Pinpoint the cell where the given text exists, returning its [x, y] midpoint coordinate. 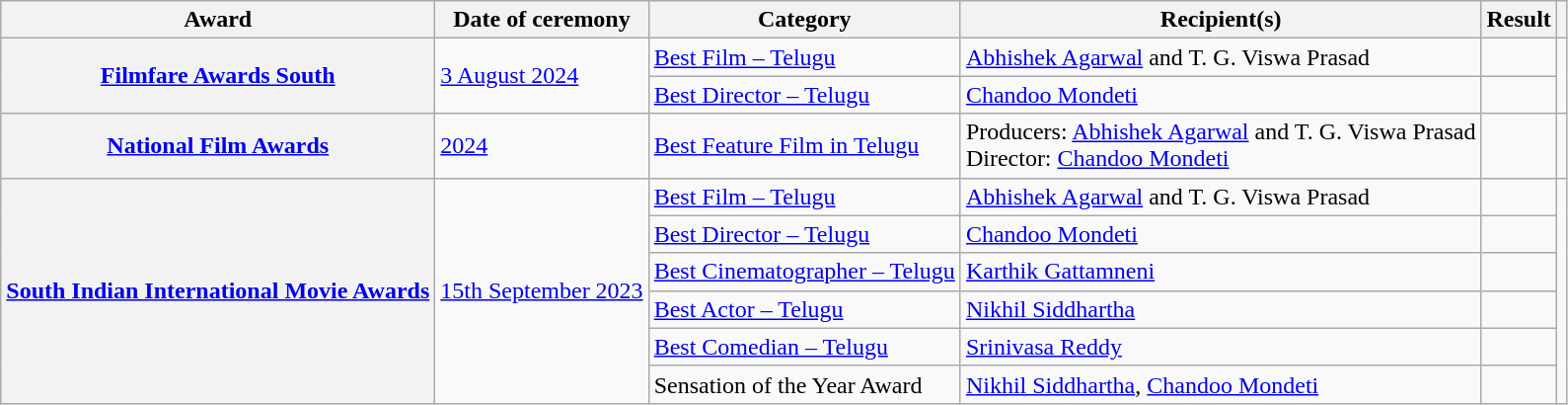
15th September 2023 [542, 290]
Date of ceremony [542, 20]
Filmfare Awards South [218, 76]
Result [1519, 20]
Best Feature Film in Telugu [804, 146]
National Film Awards [218, 146]
3 August 2024 [542, 76]
Best Actor – Telugu [804, 309]
Nikhil Siddhartha [1221, 309]
South Indian International Movie Awards [218, 290]
Karthik Gattamneni [1221, 272]
Recipient(s) [1221, 20]
Nikhil Siddhartha, Chandoo Mondeti [1221, 384]
2024 [542, 146]
Category [804, 20]
Sensation of the Year Award [804, 384]
Best Comedian – Telugu [804, 347]
Award [218, 20]
Srinivasa Reddy [1221, 347]
Producers: Abhishek Agarwal and T. G. Viswa PrasadDirector: Chandoo Mondeti [1221, 146]
Best Cinematographer – Telugu [804, 272]
